Return the [x, y] coordinate for the center point of the cell that contains the specified text.  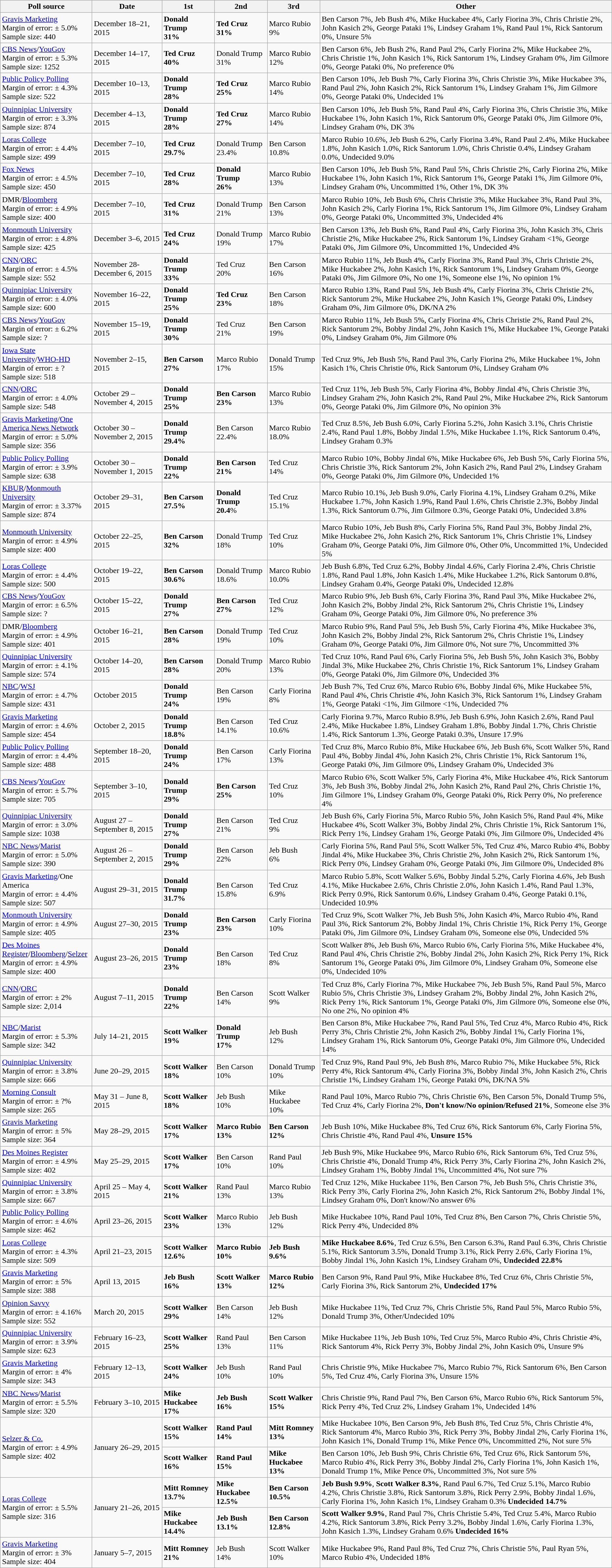
CBS News/YouGovMargin of error: ± 5.3% Sample size: 1252 [46, 58]
Jeb Bush13.1% [241, 1523]
June 20–29, 2015 [127, 1071]
CNN/ORCMargin of error: ± 2% Sample size: 2,014 [46, 998]
Donald Trump29.4% [188, 432]
October 16–21, 2015 [127, 635]
Loras CollegeMargin of error: ± 4.3% Sample size: 509 [46, 1251]
October 19–22, 2015 [127, 575]
Jeb Bush14% [241, 1553]
KBUR/Monmouth UniversityMargin of error: ± 3.37% Sample size: 874 [46, 502]
April 25 – May 4, 2015 [127, 1191]
Ben Carson22.4% [241, 432]
Ted Cruz10.6% [294, 725]
September 18–20, 2015 [127, 756]
Gravis MarketingMargin of error: ± 5.0% Sample size: 440 [46, 28]
Poll source [46, 7]
Ted Cruz9% [294, 825]
October 30 – November 1, 2015 [127, 467]
Ben Carson14.1% [241, 725]
NBC News/MaristMargin of error: ± 5.5% Sample size: 320 [46, 1402]
Marco Rubio9% [294, 28]
CBS News/YouGovMargin of error: ± 6.5% Sample size: ? [46, 605]
Donald Trump18% [241, 540]
Chris Christie 9%, Mike Huckabee 7%, Marco Rubio 7%, Rick Santorum 6%, Ben Carson 5%, Ted Cruz 4%, Carly Fiorina 3%, Unsure 15% [466, 1372]
NBC/WSJMargin of error: ± 4.7% Sample size: 431 [46, 695]
Mitt Romney21% [188, 1553]
1st [188, 7]
Scott Walker21% [188, 1191]
Jeb Bush9.6% [294, 1251]
Other [466, 7]
Quinnipiac UniversityMargin of error: ± 3.3% Sample size: 874 [46, 118]
Iowa State University/WHO-HDMargin of error: ± ? Sample size: 518 [46, 364]
Ted Cruz24% [188, 238]
Gravis MarketingMargin of error: ± 3% Sample size: 404 [46, 1553]
Mike Huckabee10% [294, 1101]
August 27–30, 2015 [127, 924]
Donald Trump21% [241, 208]
Ben Carson12.8% [294, 1523]
Rand Paul15% [241, 1462]
Ted Cruz 15.1% [294, 502]
Mike Huckabee14.4% [188, 1523]
Ben Carson22% [241, 855]
Public Policy PollingMargin of error: ± 4.4% Sample size: 488 [46, 756]
Mike Huckabee 11%, Ted Cruz 7%, Chris Christie 5%, Rand Paul 5%, Marco Rubio 5%, Donald Trump 3%, Other/Undecided 10% [466, 1312]
3rd [294, 7]
Donald Trump30% [188, 329]
Ted Cruz40% [188, 58]
April 21–23, 2015 [127, 1251]
Ted Cruz14% [294, 467]
Scott Walker16% [188, 1462]
Fox NewsMargin of error: ± 4.5% Sample size: 450 [46, 178]
DMR/BloombergMargin of error: ± 4.9% Sample size: 400 [46, 208]
Mike Huckabee13% [294, 1462]
Mike Huckabee17% [188, 1402]
October 30 – November 2, 2015 [127, 432]
February 16–23, 2015 [127, 1342]
Scott Walker19% [188, 1036]
August 29–31, 2015 [127, 890]
Gravis Marketing/One America News NetworkMargin of error: ± 5.0% Sample size: 356 [46, 432]
Public Policy PollingMargin of error: ± 3.9% Sample size: 638 [46, 467]
Ted Cruz20% [241, 269]
Ben Carson16% [294, 269]
August 23–26, 2015 [127, 958]
Ben Carson13% [294, 208]
Ted Cruz29.7% [188, 148]
Quinnipiac UniversityMargin of error: ± 4.0% Sample size: 600 [46, 299]
Monmouth UniversityMargin of error: ± 4.8% Sample size: 425 [46, 238]
Morning ConsultMargin of error: ± ?% Sample size: 265 [46, 1101]
Jeb Bush 10%, Mike Huckabee 8%, Ted Cruz 6%, Rick Santorum 6%, Carly Fiorina 5%, Chris Christie 4%, Rand Paul 4%, Unsure 15% [466, 1131]
Ted Cruz21% [241, 329]
November 16–22, 2015 [127, 299]
Gravis MarketingMargin of error: ± 5% Sample size: 388 [46, 1281]
Ben Carson17% [241, 756]
NBC/MaristMargin of error: ± 5.3% Sample size: 342 [46, 1036]
Loras CollegeMargin of error: ± 4.4% Sample size: 500 [46, 575]
Donald Trump20.4% [241, 502]
Chris Christie 9%, Rand Paul 7%, Ben Carson 6%, Marco Rubio 6%, Rick Santorum 5%, Rick Perry 4%, Ted Cruz 2%, Lindsey Graham 1%, Undecided 14% [466, 1402]
Public Policy PollingMargin of error: ± 4.6% Sample size: 462 [46, 1221]
Ben Carson25% [241, 790]
Ben Carson30.6% [188, 575]
October 2, 2015 [127, 725]
July 14–21, 2015 [127, 1036]
November 28-December 6, 2015 [127, 269]
Donald Trump18.6% [241, 575]
August 27 – September 8, 2015 [127, 825]
Ben Carson 9%, Rand Paul 9%, Mike Huckabee 8%, Ted Cruz 6%, Chris Christie 5%, Carly Fiorina 3%, Rick Santorum 2%, Undecided 17% [466, 1281]
Loras CollegeMargin of error: ± 4.4% Sample size: 499 [46, 148]
January 21–26, 2015 [127, 1507]
Jeb Bush6% [294, 855]
CNN/ORCMargin of error: ± 4.5% Sample size: 552 [46, 269]
October 22–25, 2015 [127, 540]
Donald Trump18.8% [188, 725]
December 3–6, 2015 [127, 238]
Donald Trump26% [241, 178]
Opinion SavvyMargin of error: ± 4.16% Sample size: 552 [46, 1312]
December 4–13, 2015 [127, 118]
Scott Walker10% [294, 1553]
DMR/BloombergMargin of error: ± 4.9% Sample size: 401 [46, 635]
October 14–20, 2015 [127, 665]
CNN/ORCMargin of error: ± 4.0% Sample size: 548 [46, 398]
Donald Trump31.7% [188, 890]
December 10–13, 2015 [127, 88]
NBC News/MaristMargin of error: ± 5.0% Sample size: 390 [46, 855]
Mike Huckabee 10%, Rand Paul 10%, Ted Cruz 8%, Ben Carson 7%, Chris Christie 5%, Rick Perry 4%, Undecided 8% [466, 1221]
April 23–26, 2015 [127, 1221]
Ted Cruz28% [188, 178]
August 7–11, 2015 [127, 998]
Rand Paul14% [241, 1432]
Ben Carson11% [294, 1342]
CBS News/YouGovMargin of error: ± 6.2% Sample size: ? [46, 329]
May 28–29, 2015 [127, 1131]
December 14–17, 2015 [127, 58]
Scott Walker13% [241, 1281]
October 29–31, 2015 [127, 502]
Mike Huckabee12.5% [241, 1492]
Gravis MarketingMargin of error: ± 4% Sample size: 343 [46, 1372]
Carly Fiorina8% [294, 695]
Loras CollegeMargin of error: ± 5.5% Sample size: 316 [46, 1507]
Ted Cruz 9%, Jeb Bush 5%, Rand Paul 3%, Carly Fiorina 2%, Mike Huckabee 1%, John Kasich 1%, Chris Christie 0%, Rick Santorum 0%, Lindsey Graham 0% [466, 364]
Des Moines Register/Bloomberg/SelzerMargin of error: ± 4.9% Sample size: 400 [46, 958]
January 5–7, 2015 [127, 1553]
Ted Cruz25% [241, 88]
Donald Trump17% [241, 1036]
Carly Fiorina13% [294, 756]
Ben Carson10.5% [294, 1492]
CBS News/YouGovMargin of error: ± 5.7% Sample size: 705 [46, 790]
October 2015 [127, 695]
Des Moines RegisterMargin of error: ± 4.9% Sample size: 402 [46, 1161]
Gravis MarketingMargin of error: ± 5% Sample size: 364 [46, 1131]
Quinnipiac UniversityMargin of error: ± 4.1% Sample size: 574 [46, 665]
Quinnipiac UniversityMargin of error: ± 3.0% Sample size: 1038 [46, 825]
September 3–10, 2015 [127, 790]
Quinnipiac UniversityMargin of error: ± 3.8% Sample size: 667 [46, 1191]
Scott Walker23% [188, 1221]
Donald Trump15% [294, 364]
Scott Walker24% [188, 1372]
January 26–29, 2015 [127, 1447]
April 13, 2015 [127, 1281]
Carly Fiorina10% [294, 924]
Gravis Marketing/One AmericaMargin of error: ± 4.4% Sample size: 507 [46, 890]
Ben Carson15.8% [241, 890]
Ben Carson12% [294, 1131]
Ted Cruz6.9% [294, 890]
Mike Huckabee 9%, Rand Paul 8%, Ted Cruz 7%, Chris Christie 5%, Paul Ryan 5%, Marco Rubio 4%, Undecided 18% [466, 1553]
Donald Trump23.4% [241, 148]
Mitt Romney13.7% [188, 1492]
Donald Trump20% [241, 665]
February 3–10, 2015 [127, 1402]
Monmouth UniversityMargin of error: ± 4.9% Sample size: 405 [46, 924]
December 18–21, 2015 [127, 28]
Mitt Romney13% [294, 1432]
Ben Carson10.8% [294, 148]
Donald Trump10% [294, 1071]
March 20, 2015 [127, 1312]
Scott Walker9% [294, 998]
Ted Cruz23% [241, 299]
Quinnipiac UniversityMargin of error: ± 3.8% Sample size: 666 [46, 1071]
October 15–22, 2015 [127, 605]
October 29 – November 4, 2015 [127, 398]
Ted Cruz12% [294, 605]
Marco Rubio10.0% [294, 575]
Marco Rubio18.0% [294, 432]
Gravis MarketingMargin of error: ± 4.6% Sample size: 454 [46, 725]
Marco Rubio10% [241, 1251]
Scott Walker29% [188, 1312]
Scott Walker25% [188, 1342]
August 26 – September 2, 2015 [127, 855]
Public Policy PollingMargin of error: ± 4.3% Sample size: 522 [46, 88]
Quinnipiac UniversityMargin of error: ± 3.9% Sample size: 623 [46, 1342]
Ben Carson32% [188, 540]
May 25–29, 2015 [127, 1161]
November 2–15, 2015 [127, 364]
2nd [241, 7]
Date [127, 7]
Ted Cruz8% [294, 958]
Donald Trump33% [188, 269]
May 31 – June 8, 2015 [127, 1101]
Ted Cruz27% [241, 118]
November 15–19, 2015 [127, 329]
Scott Walker12.6% [188, 1251]
February 12–13, 2015 [127, 1372]
Ben Carson27.5% [188, 502]
Selzer & Co.Margin of error: ± 4.9% Sample size: 402 [46, 1447]
Monmouth UniversityMargin of error: ± 4.9% Sample size: 400 [46, 540]
